Provide the (X, Y) coordinate of the cell's center where the given text is located.  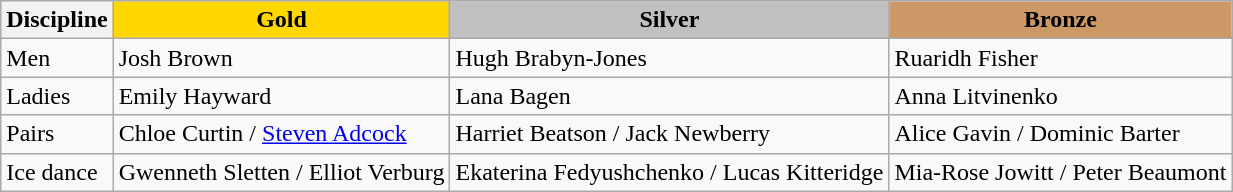
Silver (670, 20)
Pairs (57, 134)
Mia-Rose Jowitt / Peter Beaumont (1060, 172)
Hugh Brabyn-Jones (670, 58)
Discipline (57, 20)
Men (57, 58)
Lana Bagen (670, 96)
Gwenneth Sletten / Elliot Verburg (282, 172)
Josh Brown (282, 58)
Ladies (57, 96)
Chloe Curtin / Steven Adcock (282, 134)
Anna Litvinenko (1060, 96)
Gold (282, 20)
Bronze (1060, 20)
Ekaterina Fedyushchenko / Lucas Kitteridge (670, 172)
Harriet Beatson / Jack Newberry (670, 134)
Alice Gavin / Dominic Barter (1060, 134)
Ice dance (57, 172)
Ruaridh Fisher (1060, 58)
Emily Hayward (282, 96)
